Search for the cell housing the specified text and yield its (x, y) center coordinate. 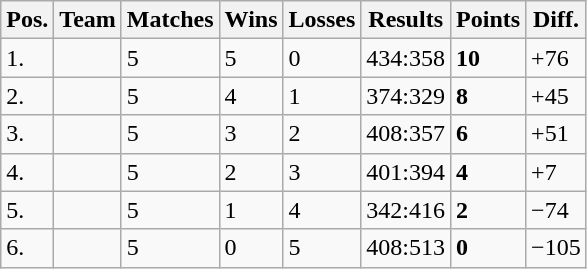
Wins (251, 20)
408:357 (406, 134)
Team (88, 20)
Points (488, 20)
Pos. (28, 20)
342:416 (406, 210)
10 (488, 58)
−105 (556, 248)
6 (488, 134)
Results (406, 20)
5. (28, 210)
4. (28, 172)
+76 (556, 58)
8 (488, 96)
Losses (322, 20)
434:358 (406, 58)
+7 (556, 172)
6. (28, 248)
2. (28, 96)
Matches (170, 20)
−74 (556, 210)
3. (28, 134)
408:513 (406, 248)
+51 (556, 134)
374:329 (406, 96)
Diff. (556, 20)
+45 (556, 96)
401:394 (406, 172)
1. (28, 58)
